Output the [x, y] coordinate of the center of the cell containing the given text.  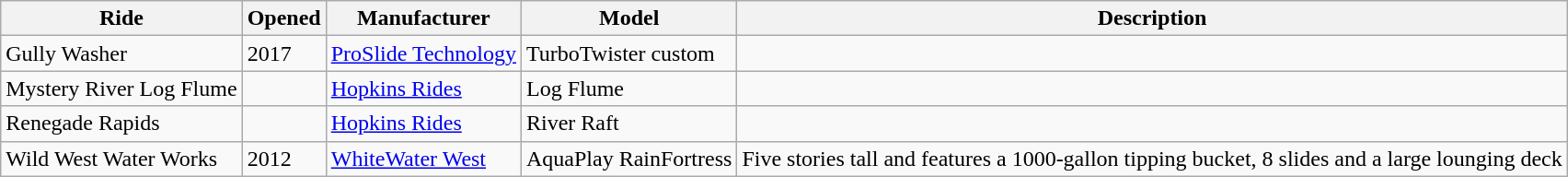
Renegade Rapids [121, 124]
2012 [283, 159]
Gully Washer [121, 53]
Five stories tall and features a 1000-gallon tipping bucket, 8 slides and a large lounging deck [1152, 159]
WhiteWater West [423, 159]
Opened [283, 18]
Wild West Water Works [121, 159]
Mystery River Log Flume [121, 88]
AquaPlay RainFortress [628, 159]
Model [628, 18]
Log Flume [628, 88]
Description [1152, 18]
2017 [283, 53]
River Raft [628, 124]
ProSlide Technology [423, 53]
TurboTwister custom [628, 53]
Manufacturer [423, 18]
Ride [121, 18]
